Capture the cell that displays the provided text and extract its (x, y) central coordinate. 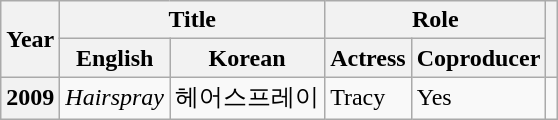
Yes (478, 98)
2009 (30, 98)
Coproducer (478, 58)
Actress (368, 58)
Role (436, 20)
Tracy (368, 98)
Title (192, 20)
English (115, 58)
Year (30, 39)
Hairspray (115, 98)
Korean (248, 58)
헤어스프레이 (248, 98)
